Find where the given text appears and provide that cell's center as [X, Y] coordinate. 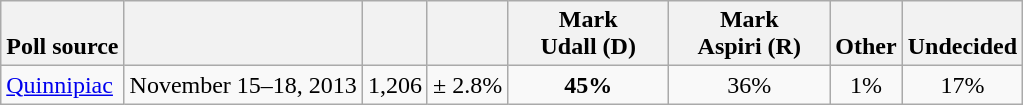
45% [588, 85]
36% [750, 85]
± 2.8% [467, 85]
Undecided [962, 34]
MarkAspiri (R) [750, 34]
Poll source [62, 34]
Quinnipiac [62, 85]
17% [962, 85]
1% [866, 85]
1,206 [394, 85]
Other [866, 34]
November 15–18, 2013 [243, 85]
MarkUdall (D) [588, 34]
